Provide the [x, y] coordinate of the cell's center where the given text is located.  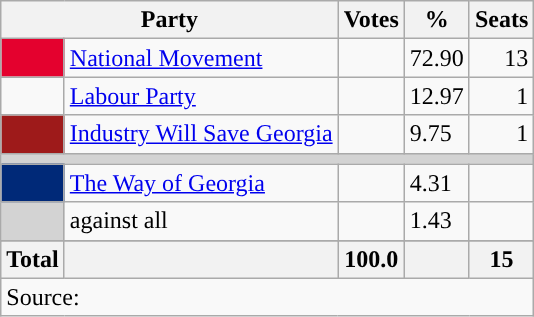
Seats [501, 20]
13 [501, 58]
1.43 [436, 221]
Source: [268, 297]
Party [170, 20]
National Movement [201, 58]
Labour Party [201, 96]
72.90 [436, 58]
15 [501, 259]
12.97 [436, 96]
100.0 [371, 259]
Votes [371, 20]
% [436, 20]
Industry Will Save Georgia [201, 134]
The Way of Georgia [201, 183]
4.31 [436, 183]
Total [33, 259]
9.75 [436, 134]
against all [201, 221]
